Search for the cell housing the specified text and yield its (X, Y) center coordinate. 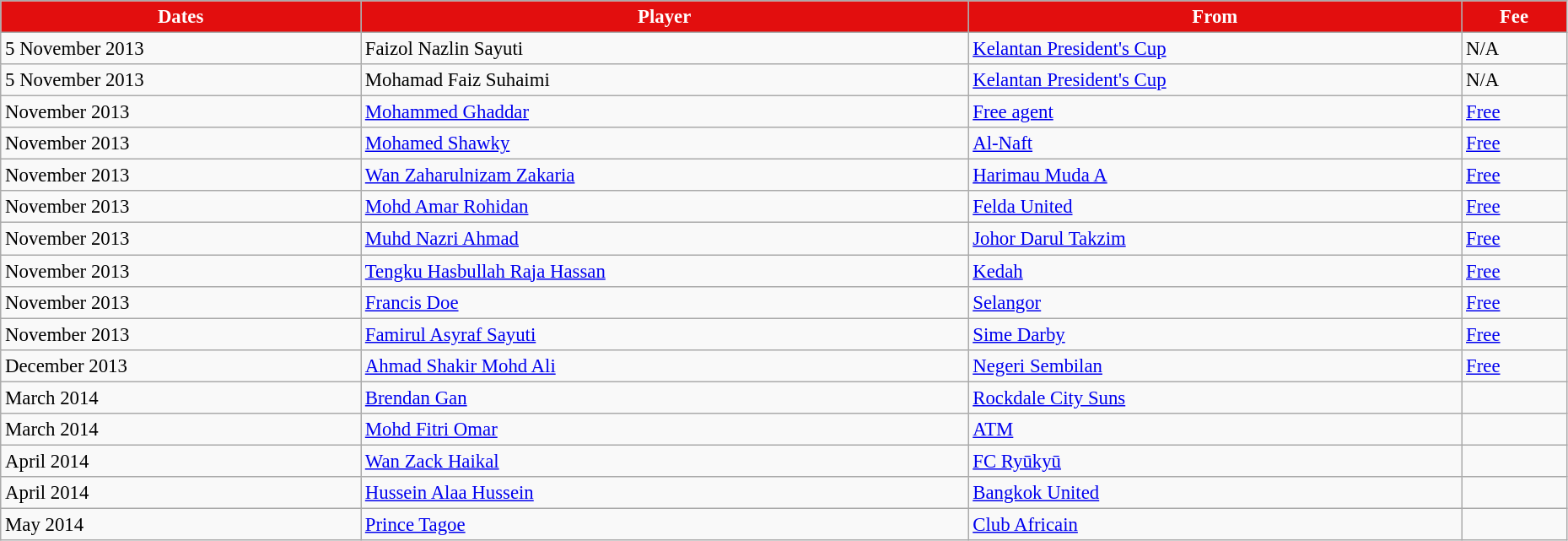
Johor Darul Takzim (1215, 239)
Harimau Muda A (1215, 176)
December 2013 (181, 365)
Club Africain (1215, 524)
Mohd Fitri Omar (665, 430)
Hussein Alaa Hussein (665, 493)
Negeri Sembilan (1215, 365)
May 2014 (181, 524)
Dates (181, 17)
Famirul Asyraf Sayuti (665, 334)
Francis Doe (665, 302)
Muhd Nazri Ahmad (665, 239)
Felda United (1215, 207)
Wan Zaharulnizam Zakaria (665, 176)
Free agent (1215, 112)
Player (665, 17)
Mohd Amar Rohidan (665, 207)
Fee (1515, 17)
Ahmad Shakir Mohd Ali (665, 365)
Kedah (1215, 271)
Mohammed Ghaddar (665, 112)
ATM (1215, 430)
Bangkok United (1215, 493)
FC Ryūkyū (1215, 461)
Prince Tagoe (665, 524)
Al-Naft (1215, 143)
Mohamad Faiz Suhaimi (665, 80)
Sime Darby (1215, 334)
Selangor (1215, 302)
From (1215, 17)
Mohamed Shawky (665, 143)
Brendan Gan (665, 398)
Rockdale City Suns (1215, 398)
Tengku Hasbullah Raja Hassan (665, 271)
Faizol Nazlin Sayuti (665, 49)
Wan Zack Haikal (665, 461)
